Capture the cell that displays the provided text and extract its [x, y] central coordinate. 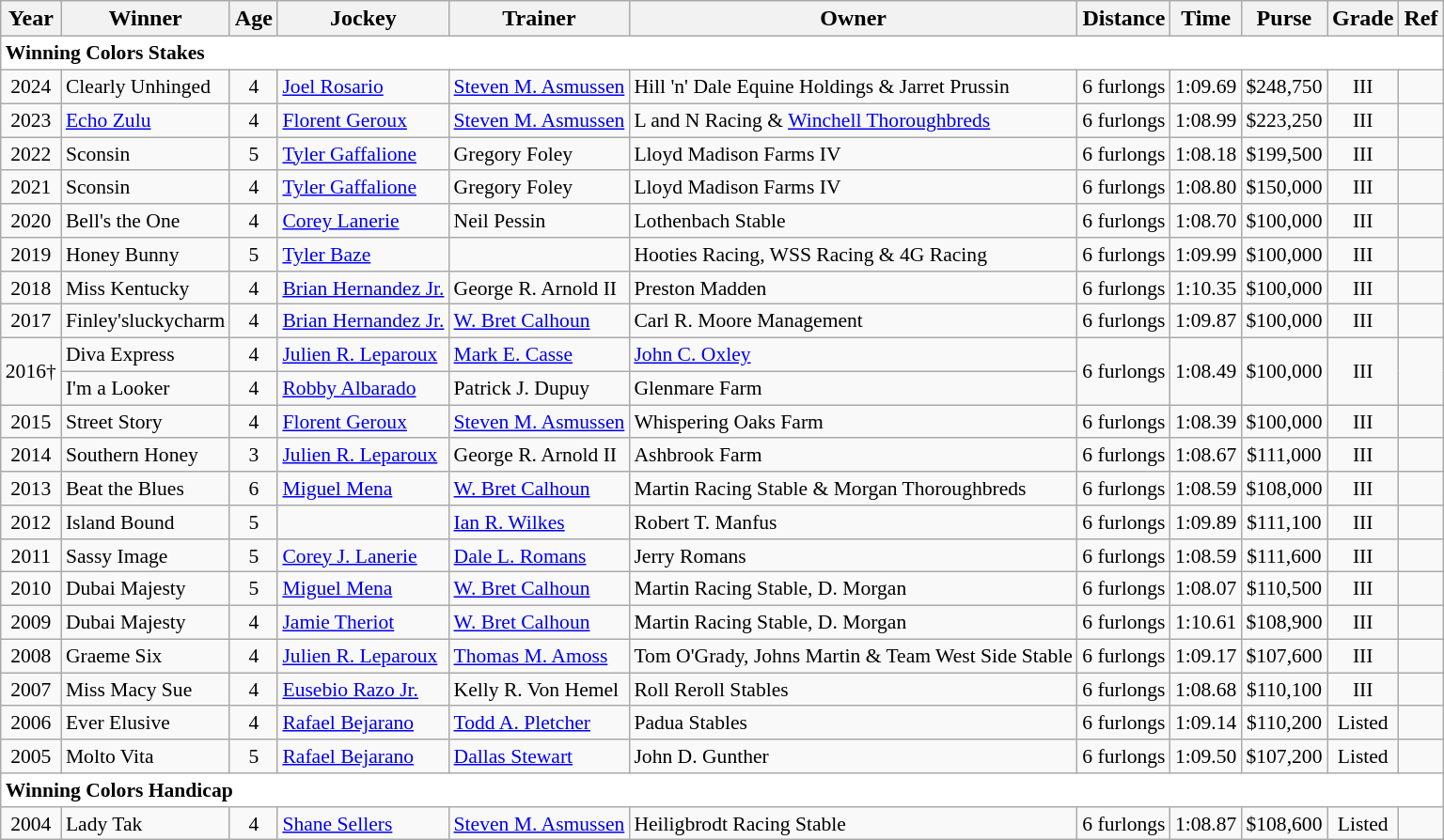
Jockey [363, 19]
Ian R. Wilkes [540, 522]
Winner [145, 19]
Dallas Stewart [540, 756]
Trainer [540, 19]
2018 [31, 288]
1:08.49 [1205, 370]
2019 [31, 255]
1:09.69 [1205, 86]
Purse [1284, 19]
1:08.68 [1205, 690]
$150,000 [1284, 187]
Street Story [145, 422]
$107,200 [1284, 756]
1:08.07 [1205, 589]
Padua Stables [854, 723]
Kelly R. Von Hemel [540, 690]
$248,750 [1284, 86]
Patrick J. Dupuy [540, 388]
Heiligbrodt Racing Stable [854, 823]
2016† [31, 370]
Corey Lanerie [363, 221]
Sassy Image [145, 555]
Bell's the One [145, 221]
Carl R. Moore Management [854, 321]
3 [254, 455]
$107,600 [1284, 656]
2013 [31, 489]
Jerry Romans [854, 555]
$108,900 [1284, 622]
Tom O'Grady, Johns Martin & Team West Side Stable [854, 656]
Martin Racing Stable & Morgan Thoroughbreds [854, 489]
1:08.39 [1205, 422]
Southern Honey [145, 455]
2005 [31, 756]
1:08.18 [1205, 154]
Grade [1363, 19]
$108,600 [1284, 823]
Winning Colors Stakes [722, 54]
2020 [31, 221]
Ref [1421, 19]
Jamie Theriot [363, 622]
Glenmare Farm [854, 388]
I'm a Looker [145, 388]
2024 [31, 86]
Thomas M. Amoss [540, 656]
Age [254, 19]
1:09.87 [1205, 321]
$110,500 [1284, 589]
1:09.99 [1205, 255]
Tyler Baze [363, 255]
John D. Gunther [854, 756]
2004 [31, 823]
$111,100 [1284, 522]
Time [1205, 19]
Hill 'n' Dale Equine Holdings & Jarret Prussin [854, 86]
Shane Sellers [363, 823]
$223,250 [1284, 120]
Owner [854, 19]
Molto Vita [145, 756]
1:08.80 [1205, 187]
$110,100 [1284, 690]
Eusebio Razo Jr. [363, 690]
2009 [31, 622]
L and N Racing & Winchell Thoroughbreds [854, 120]
Winning Colors Handicap [722, 790]
Roll Reroll Stables [854, 690]
2023 [31, 120]
$111,000 [1284, 455]
2010 [31, 589]
John C. Oxley [854, 354]
1:10.61 [1205, 622]
Finley'sluckycharm [145, 321]
1:08.67 [1205, 455]
1:09.50 [1205, 756]
2011 [31, 555]
2022 [31, 154]
1:09.17 [1205, 656]
Honey Bunny [145, 255]
$108,000 [1284, 489]
Echo Zulu [145, 120]
2007 [31, 690]
Hooties Racing, WSS Racing & 4G Racing [854, 255]
2017 [31, 321]
Miss Macy Sue [145, 690]
1:08.87 [1205, 823]
Dale L. Romans [540, 555]
1:09.14 [1205, 723]
Robert T. Manfus [854, 522]
6 [254, 489]
Corey J. Lanerie [363, 555]
Mark E. Casse [540, 354]
Diva Express [145, 354]
1:08.99 [1205, 120]
Neil Pessin [540, 221]
Clearly Unhinged [145, 86]
$110,200 [1284, 723]
2015 [31, 422]
Joel Rosario [363, 86]
Distance [1124, 19]
Lothenbach Stable [854, 221]
Beat the Blues [145, 489]
Miss Kentucky [145, 288]
Island Bound [145, 522]
$111,600 [1284, 555]
2012 [31, 522]
1:08.70 [1205, 221]
2021 [31, 187]
Graeme Six [145, 656]
Year [31, 19]
1:09.89 [1205, 522]
Lady Tak [145, 823]
2006 [31, 723]
Preston Madden [854, 288]
Todd A. Pletcher [540, 723]
1:10.35 [1205, 288]
Robby Albarado [363, 388]
2014 [31, 455]
Whispering Oaks Farm [854, 422]
Ever Elusive [145, 723]
Ashbrook Farm [854, 455]
2008 [31, 656]
$199,500 [1284, 154]
